From the cell containing the given text, extract its center point as (X, Y) coordinate. 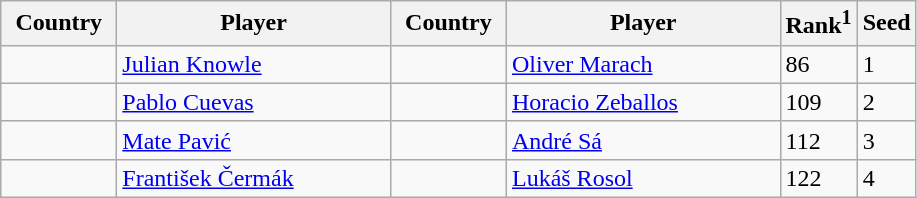
Mate Pavić (254, 140)
109 (818, 102)
122 (818, 178)
3 (886, 140)
Lukáš Rosol (643, 178)
Rank1 (818, 24)
4 (886, 178)
Pablo Cuevas (254, 102)
Horacio Zeballos (643, 102)
František Čermák (254, 178)
Oliver Marach (643, 64)
86 (818, 64)
Seed (886, 24)
Julian Knowle (254, 64)
André Sá (643, 140)
2 (886, 102)
1 (886, 64)
112 (818, 140)
